Search for the cell housing the specified text and yield its [x, y] center coordinate. 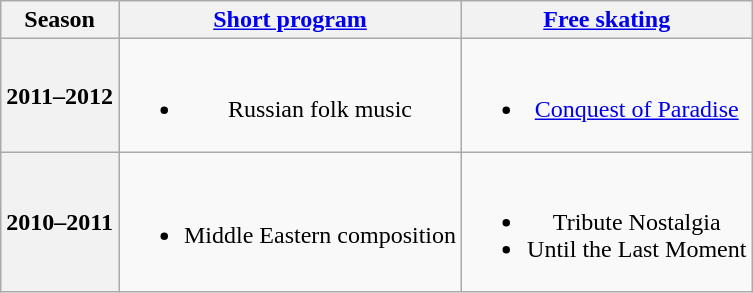
2011–2012 [60, 96]
Middle Eastern composition [290, 222]
Russian folk music [290, 96]
Short program [290, 20]
Conquest of Paradise [607, 96]
2010–2011 [60, 222]
Season [60, 20]
Free skating [607, 20]
Tribute NostalgiaUntil the Last Moment [607, 222]
